Extract the [X, Y] coordinate from the center of the cell holding the provided text.  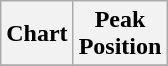
Chart [37, 34]
PeakPosition [120, 34]
